For the text-containing cell, return its midpoint in [x, y] coordinate format. 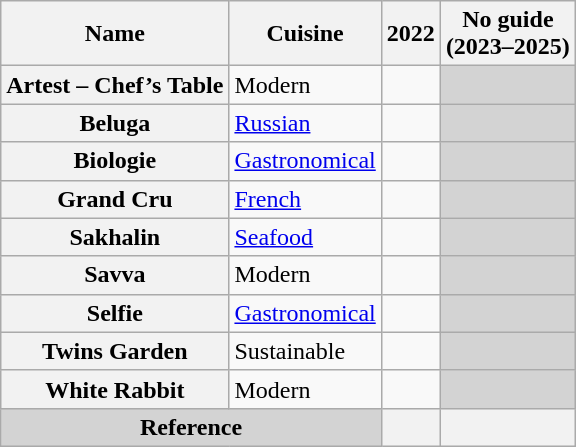
White Rabbit [115, 389]
Reference [192, 427]
Selfie [115, 313]
Sakhalin [115, 237]
Seafood [305, 237]
Biologie [115, 161]
Savva [115, 275]
Sustainable [305, 351]
Cuisine [305, 34]
Russian [305, 123]
Name [115, 34]
No guide (2023–2025) [508, 34]
Grand Cru [115, 199]
Artest – Chef’s Table [115, 85]
Beluga [115, 123]
2022 [410, 34]
Twins Garden [115, 351]
French [305, 199]
